Detect which cell encompasses the target text, then output its (x, y) center coordinate. 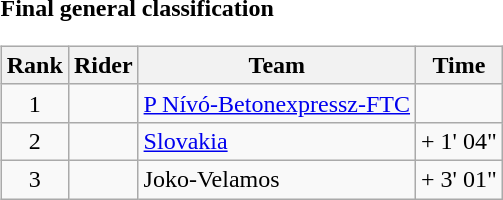
Time (460, 65)
Team (276, 65)
3 (34, 179)
Joko-Velamos (276, 179)
Slovakia (276, 141)
1 (34, 103)
+ 1' 04" (460, 141)
Rider (103, 65)
Rank (34, 65)
+ 3' 01" (460, 179)
P Nívó-Betonexpressz-FTC (276, 103)
2 (34, 141)
